Scan for the cell matching the given text and deliver its [x, y] coordinate at center. 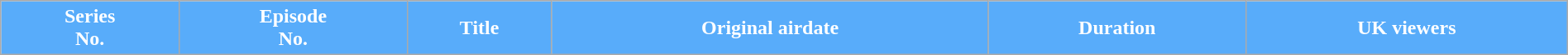
Original airdate [770, 28]
EpisodeNo. [294, 28]
Duration [1116, 28]
SeriesNo. [90, 28]
UK viewers [1406, 28]
Title [480, 28]
